Capture the cell that displays the provided text and extract its (X, Y) central coordinate. 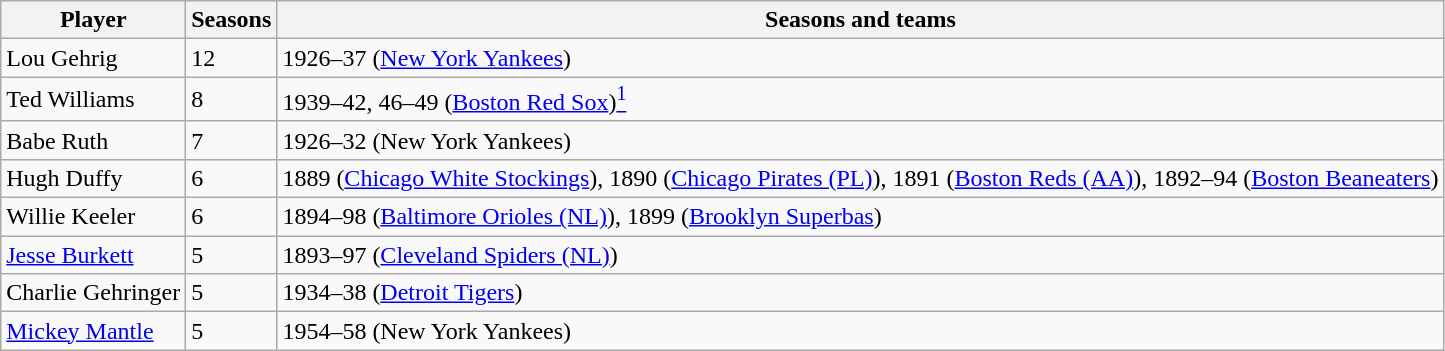
8 (232, 100)
1926–37 (New York Yankees) (860, 58)
Willie Keeler (94, 217)
Hugh Duffy (94, 178)
1954–58 (New York Yankees) (860, 331)
Ted Williams (94, 100)
Charlie Gehringer (94, 293)
Jesse Burkett (94, 255)
Babe Ruth (94, 140)
7 (232, 140)
1934–38 (Detroit Tigers) (860, 293)
1889 (Chicago White Stockings), 1890 (Chicago Pirates (PL)), 1891 (Boston Reds (AA)), 1892–94 (Boston Beaneaters) (860, 178)
Lou Gehrig (94, 58)
1939–42, 46–49 (Boston Red Sox)1 (860, 100)
Seasons (232, 20)
1894–98 (Baltimore Orioles (NL)), 1899 (Brooklyn Superbas) (860, 217)
Player (94, 20)
Seasons and teams (860, 20)
1926–32 (New York Yankees) (860, 140)
12 (232, 58)
1893–97 (Cleveland Spiders (NL)) (860, 255)
Mickey Mantle (94, 331)
